Output the (x, y) coordinate of the center of the cell containing the given text.  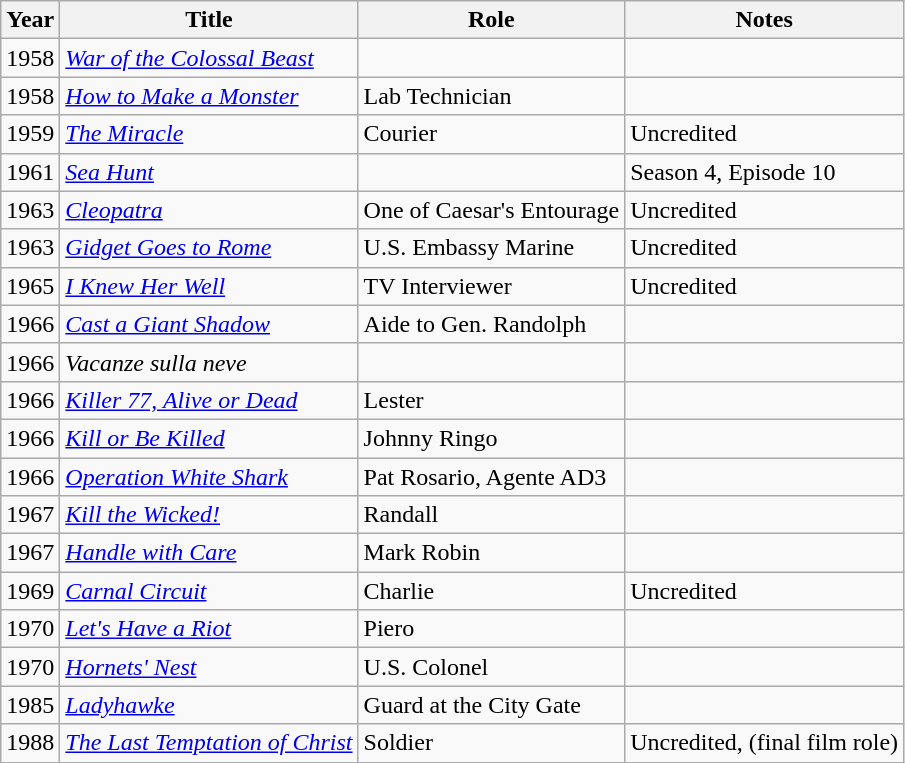
1969 (30, 591)
Aide to Gen. Randolph (492, 324)
Role (492, 20)
Operation White Shark (209, 477)
U.S. Colonel (492, 667)
Gidget Goes to Rome (209, 248)
Ladyhawke (209, 705)
Vacanze sulla neve (209, 362)
Title (209, 20)
Season 4, Episode 10 (764, 172)
1985 (30, 705)
1959 (30, 134)
Cast a Giant Shadow (209, 324)
Cleopatra (209, 210)
I Knew Her Well (209, 286)
Kill the Wicked! (209, 515)
1988 (30, 743)
The Last Temptation of Christ (209, 743)
Notes (764, 20)
Guard at the City Gate (492, 705)
Courier (492, 134)
Uncredited, (final film role) (764, 743)
Johnny Ringo (492, 438)
Killer 77, Alive or Dead (209, 400)
Sea Hunt (209, 172)
Year (30, 20)
One of Caesar's Entourage (492, 210)
Lester (492, 400)
Soldier (492, 743)
The Miracle (209, 134)
Kill or Be Killed (209, 438)
1961 (30, 172)
War of the Colossal Beast (209, 58)
Mark Robin (492, 553)
Randall (492, 515)
Lab Technician (492, 96)
Carnal Circuit (209, 591)
Pat Rosario, Agente AD3 (492, 477)
How to Make a Monster (209, 96)
U.S. Embassy Marine (492, 248)
Piero (492, 629)
Hornets' Nest (209, 667)
Charlie (492, 591)
TV Interviewer (492, 286)
1965 (30, 286)
Handle with Care (209, 553)
Let's Have a Riot (209, 629)
